Pinpoint the cell where the given text exists, returning its (x, y) midpoint coordinate. 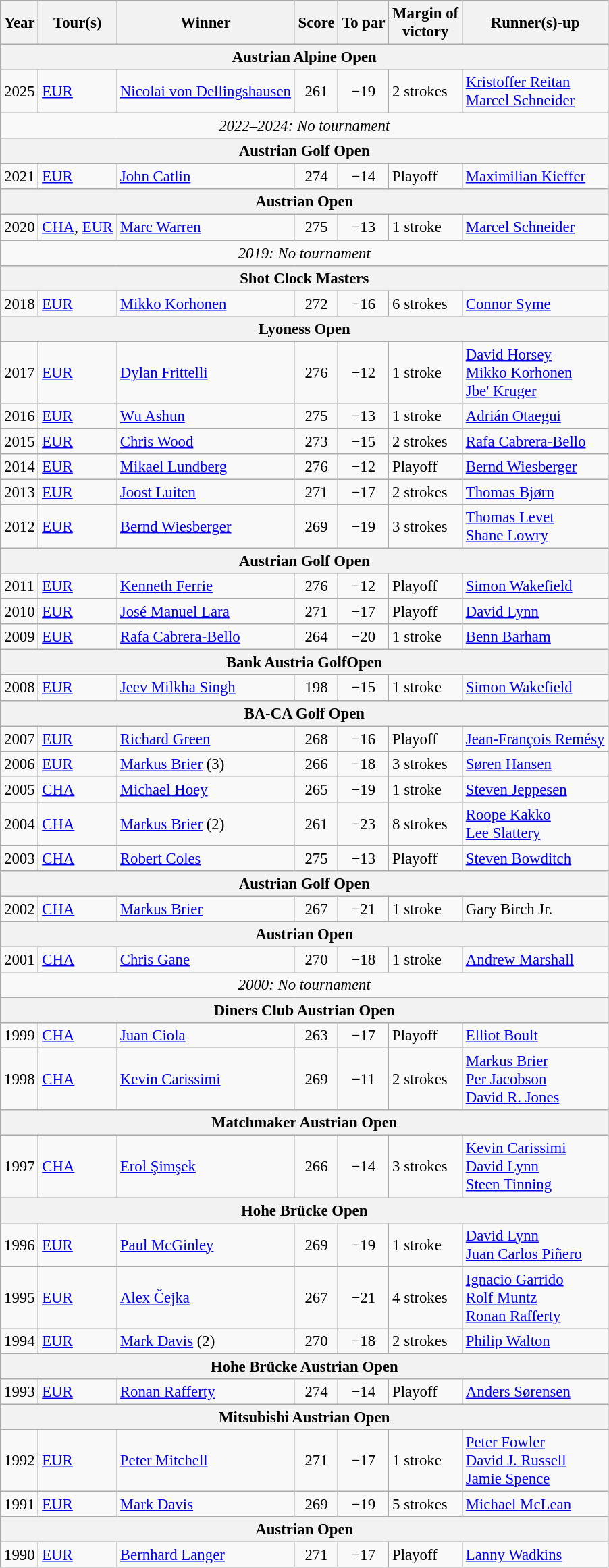
CHA, EUR (78, 227)
Matchmaker Austrian Open (304, 1123)
Benn Barham (535, 637)
Ignacio Garrido Rolf Muntz Ronan Rafferty (535, 1297)
Kevin Carissimi (206, 1080)
2006 (20, 764)
Mark Davis (206, 1504)
Michael McLean (535, 1504)
Diners Club Austrian Open (304, 1011)
Roope Kakko Lee Slattery (535, 824)
2004 (20, 824)
Markus Brier (2) (206, 824)
1993 (20, 1392)
Tour(s) (78, 23)
1991 (20, 1504)
2007 (20, 739)
265 (316, 789)
Andrew Marshall (535, 960)
264 (316, 637)
Lanny Wadkins (535, 1555)
Wu Ashun (206, 416)
5 strokes (425, 1504)
2022–2024: No tournament (304, 126)
Nicolai von Dellingshausen (206, 92)
Runner(s)-up (535, 23)
Kenneth Ferrie (206, 586)
Robert Coles (206, 858)
Juan Ciola (206, 1036)
Philip Walton (535, 1341)
Thomas Levet Shane Lowry (535, 526)
Steven Bowditch (535, 858)
2018 (20, 304)
2021 (20, 177)
2020 (20, 227)
1995 (20, 1297)
2015 (20, 441)
Lyoness Open (304, 329)
John Catlin (206, 177)
2003 (20, 858)
Richard Green (206, 739)
Chris Wood (206, 441)
Anders Sørensen (535, 1392)
Markus Brier (206, 909)
Marc Warren (206, 227)
−11 (363, 1080)
4 strokes (425, 1297)
Joost Luiten (206, 492)
Connor Syme (535, 304)
8 strokes (425, 824)
−20 (363, 637)
Winner (206, 23)
6 strokes (425, 304)
José Manuel Lara (206, 612)
Mikael Lundberg (206, 467)
Mitsubishi Austrian Open (304, 1417)
Erol Şimşek (206, 1167)
2008 (20, 688)
Kevin Carissimi David Lynn Steen Tinning (535, 1167)
1994 (20, 1341)
Peter Fowler David J. Russell Jamie Spence (535, 1461)
268 (316, 739)
2014 (20, 467)
2000: No tournament (304, 985)
2013 (20, 492)
Adrián Otaegui (535, 416)
David Lynn (535, 612)
Hohe Brücke Open (304, 1210)
BA-CA Golf Open (304, 713)
198 (316, 688)
Alex Čejka (206, 1297)
2012 (20, 526)
2005 (20, 789)
1990 (20, 1555)
Shot Clock Masters (304, 278)
Austrian Alpine Open (304, 57)
273 (316, 441)
Hohe Brücke Austrian Open (304, 1366)
2010 (20, 612)
David Horsey Mikko Korhonen Jbe' Kruger (535, 372)
Paul McGinley (206, 1244)
Dylan Frittelli (206, 372)
Bernhard Langer (206, 1555)
Jean-François Remésy (535, 739)
1996 (20, 1244)
2017 (20, 372)
Michael Hoey (206, 789)
Søren Hansen (535, 764)
1997 (20, 1167)
Markus Brier (3) (206, 764)
Score (316, 23)
Kristoffer Reitan Marcel Schneider (535, 92)
Peter Mitchell (206, 1461)
272 (316, 304)
To par (363, 23)
2025 (20, 92)
Maximilian Kieffer (535, 177)
1992 (20, 1461)
David Lynn Juan Carlos Piñero (535, 1244)
2002 (20, 909)
Jeev Milkha Singh (206, 688)
Gary Birch Jr. (535, 909)
Mark Davis (2) (206, 1341)
2011 (20, 586)
2019: No tournament (304, 253)
Thomas Bjørn (535, 492)
1998 (20, 1080)
Year (20, 23)
263 (316, 1036)
1999 (20, 1036)
Marcel Schneider (535, 227)
Mikko Korhonen (206, 304)
Ronan Rafferty (206, 1392)
Elliot Boult (535, 1036)
Bank Austria GolfOpen (304, 663)
2016 (20, 416)
Chris Gane (206, 960)
Markus Brier Per Jacobson David R. Jones (535, 1080)
2001 (20, 960)
Margin ofvictory (425, 23)
Steven Jeppesen (535, 789)
2009 (20, 637)
−23 (363, 824)
